Pinpoint the cell where the given text exists, returning its (X, Y) midpoint coordinate. 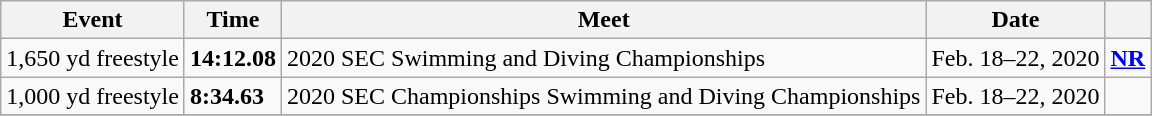
14:12.08 (232, 58)
1,650 yd freestyle (93, 58)
Date (1016, 20)
Event (93, 20)
2020 SEC Swimming and Diving Championships (603, 58)
8:34.63 (232, 96)
Meet (603, 20)
Time (232, 20)
2020 SEC Championships Swimming and Diving Championships (603, 96)
1,000 yd freestyle (93, 96)
NR (1128, 58)
